For the text-containing cell, return its midpoint in [x, y] coordinate format. 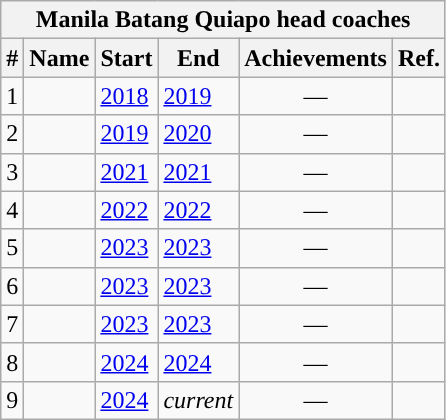
# [12, 58]
2 [12, 134]
7 [12, 324]
Name [60, 58]
4 [12, 210]
1 [12, 96]
5 [12, 248]
Achievements [316, 58]
9 [12, 400]
3 [12, 172]
2018 [126, 96]
8 [12, 362]
Start [126, 58]
2020 [198, 134]
current [198, 400]
End [198, 58]
6 [12, 286]
Ref. [418, 58]
Manila Batang Quiapo head coaches [224, 20]
